Capture the cell that displays the provided text and extract its (X, Y) central coordinate. 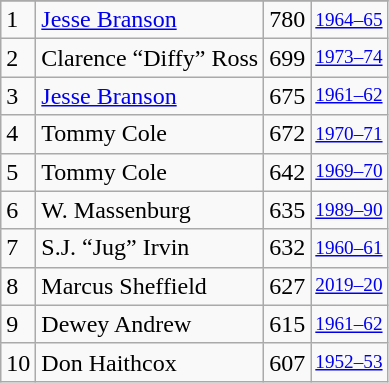
1960–61 (349, 248)
627 (288, 286)
Clarence “Diffy” Ross (150, 58)
672 (288, 134)
607 (288, 362)
1970–71 (349, 134)
3 (18, 96)
635 (288, 210)
1964–65 (349, 20)
1952–53 (349, 362)
2 (18, 58)
Marcus Sheffield (150, 286)
1989–90 (349, 210)
9 (18, 324)
8 (18, 286)
2019–20 (349, 286)
6 (18, 210)
7 (18, 248)
1969–70 (349, 172)
615 (288, 324)
W. Massenburg (150, 210)
5 (18, 172)
699 (288, 58)
675 (288, 96)
Dewey Andrew (150, 324)
632 (288, 248)
10 (18, 362)
1 (18, 20)
642 (288, 172)
1973–74 (349, 58)
Don Haithcox (150, 362)
4 (18, 134)
S.J. “Jug” Irvin (150, 248)
780 (288, 20)
